Pinpoint the cell where the given text exists, returning its [X, Y] midpoint coordinate. 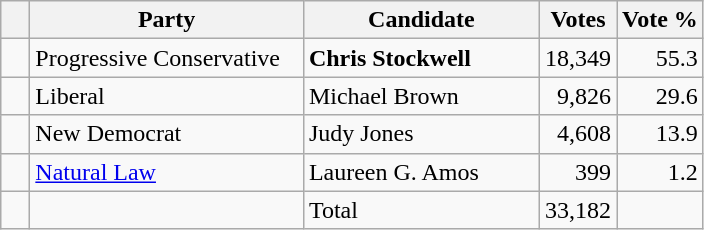
399 [578, 172]
Votes [578, 20]
Candidate [421, 20]
29.6 [660, 96]
1.2 [660, 172]
Natural Law [167, 172]
Vote % [660, 20]
Michael Brown [421, 96]
New Democrat [167, 134]
18,349 [578, 58]
Liberal [167, 96]
Judy Jones [421, 134]
4,608 [578, 134]
Chris Stockwell [421, 58]
33,182 [578, 210]
9,826 [578, 96]
Total [421, 210]
Laureen G. Amos [421, 172]
13.9 [660, 134]
Party [167, 20]
55.3 [660, 58]
Progressive Conservative [167, 58]
